Identify which cell holds the provided text, then report its (x, y) central coordinate. 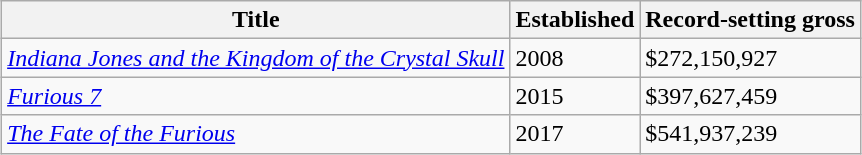
$541,937,239 (750, 134)
Title (256, 20)
Record-setting gross (750, 20)
2008 (575, 58)
2015 (575, 96)
Indiana Jones and the Kingdom of the Crystal Skull (256, 58)
The Fate of the Furious (256, 134)
2017 (575, 134)
Furious 7 (256, 96)
$397,627,459 (750, 96)
$272,150,927 (750, 58)
Established (575, 20)
